Pinpoint the cell where the given text exists, returning its (X, Y) midpoint coordinate. 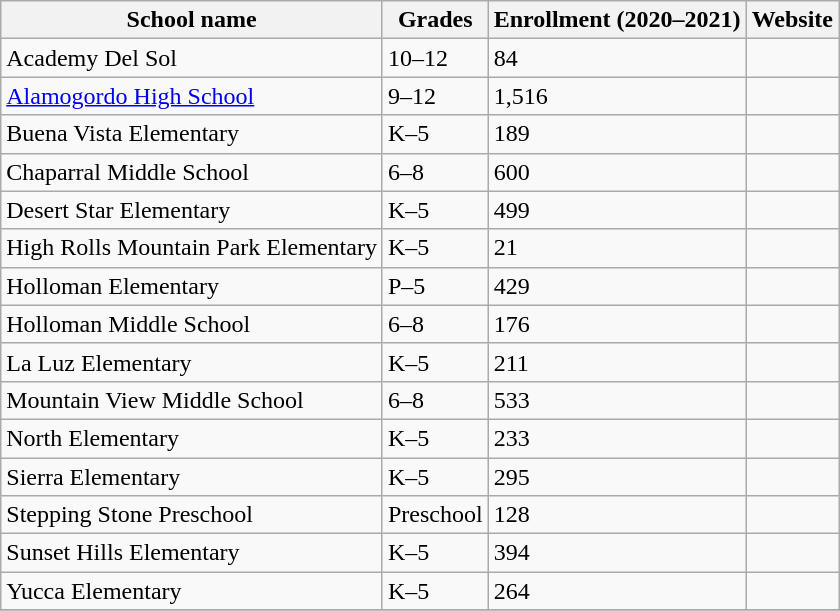
Holloman Middle School (192, 324)
10–12 (435, 58)
Alamogordo High School (192, 96)
429 (617, 286)
Grades (435, 20)
Desert Star Elementary (192, 210)
High Rolls Mountain Park Elementary (192, 248)
264 (617, 591)
School name (192, 20)
Sierra Elementary (192, 477)
Chaparral Middle School (192, 172)
1,516 (617, 96)
394 (617, 553)
Preschool (435, 515)
499 (617, 210)
211 (617, 362)
Yucca Elementary (192, 591)
Holloman Elementary (192, 286)
189 (617, 134)
La Luz Elementary (192, 362)
21 (617, 248)
P–5 (435, 286)
233 (617, 438)
Buena Vista Elementary (192, 134)
9–12 (435, 96)
Sunset Hills Elementary (192, 553)
84 (617, 58)
Enrollment (2020–2021) (617, 20)
128 (617, 515)
Stepping Stone Preschool (192, 515)
176 (617, 324)
533 (617, 400)
Mountain View Middle School (192, 400)
295 (617, 477)
Academy Del Sol (192, 58)
600 (617, 172)
North Elementary (192, 438)
Website (792, 20)
